Capture the cell that displays the provided text and extract its (X, Y) central coordinate. 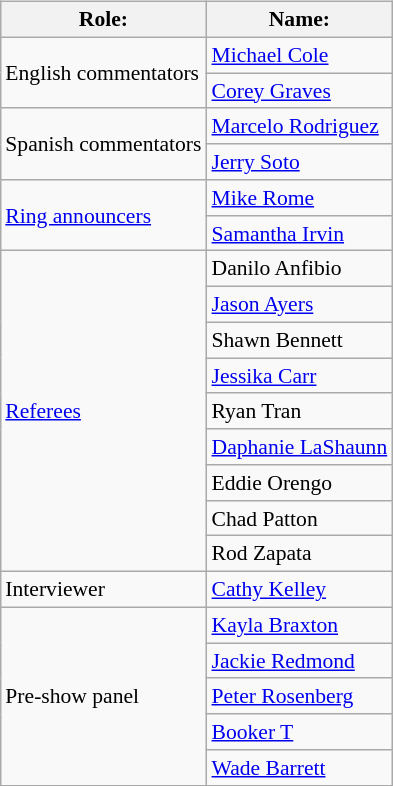
Ryan Tran (299, 411)
Referees (103, 412)
Cathy Kelley (299, 590)
Shawn Bennett (299, 340)
Daphanie LaShaunn (299, 447)
Jerry Soto (299, 162)
Eddie Orengo (299, 483)
Spanish commentators (103, 144)
Jackie Redmond (299, 661)
Ring announcers (103, 216)
English commentators (103, 72)
Michael Cole (299, 55)
Rod Zapata (299, 554)
Role: (103, 20)
Booker T (299, 732)
Jason Ayers (299, 305)
Wade Barrett (299, 768)
Mike Rome (299, 198)
Jessika Carr (299, 376)
Kayla Braxton (299, 625)
Interviewer (103, 590)
Danilo Anfibio (299, 269)
Samantha Irvin (299, 233)
Peter Rosenberg (299, 696)
Marcelo Rodriguez (299, 126)
Chad Patton (299, 518)
Name: (299, 20)
Corey Graves (299, 91)
Pre-show panel (103, 696)
